Provide the [x, y] coordinate of the cell's center where the given text is located.  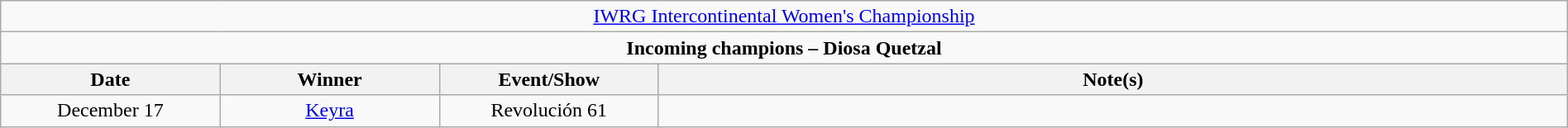
Event/Show [549, 79]
Keyra [329, 111]
IWRG Intercontinental Women's Championship [784, 17]
Revolución 61 [549, 111]
Date [111, 79]
December 17 [111, 111]
Incoming champions – Diosa Quetzal [784, 48]
Winner [329, 79]
Note(s) [1113, 79]
